Determine the [x, y] coordinate at the center of the cell enclosing the given text.  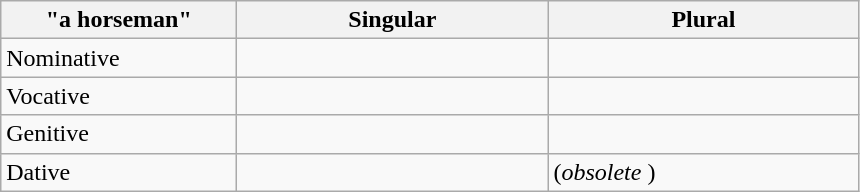
Vocative [119, 96]
Dative [119, 172]
"a horseman" [119, 20]
Singular [392, 20]
Plural [704, 20]
Nominative [119, 58]
(obsolete ) [704, 172]
Genitive [119, 134]
